Locate the cell with the specified text and output its (x, y) center coordinate. 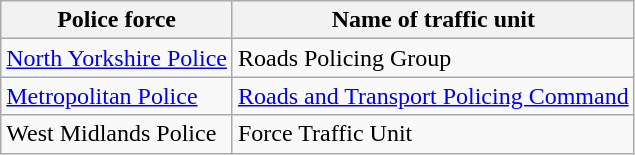
Police force (117, 20)
North Yorkshire Police (117, 58)
West Midlands Police (117, 134)
Roads and Transport Policing Command (433, 96)
Metropolitan Police (117, 96)
Roads Policing Group (433, 58)
Name of traffic unit (433, 20)
Force Traffic Unit (433, 134)
